Pinpoint the cell where the given text exists, returning its (x, y) midpoint coordinate. 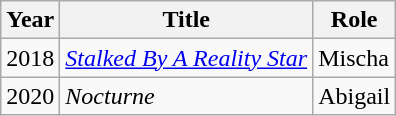
Role (354, 20)
Title (186, 20)
Nocturne (186, 96)
Stalked By A Reality Star (186, 58)
2020 (30, 96)
2018 (30, 58)
Abigail (354, 96)
Year (30, 20)
Mischa (354, 58)
